Capture the cell that displays the provided text and extract its (X, Y) central coordinate. 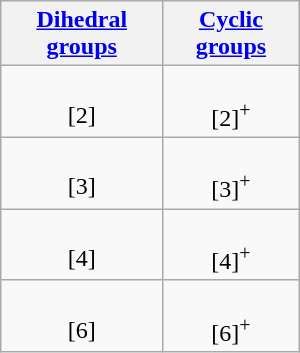
[2] (82, 102)
[2]+ (232, 102)
[4] (82, 245)
[6] (82, 316)
[6]+ (232, 316)
Dihedral groups (82, 34)
[3]+ (232, 173)
[3] (82, 173)
Cyclic groups (232, 34)
[4]+ (232, 245)
